Output the (x, y) coordinate of the center of the cell containing the given text.  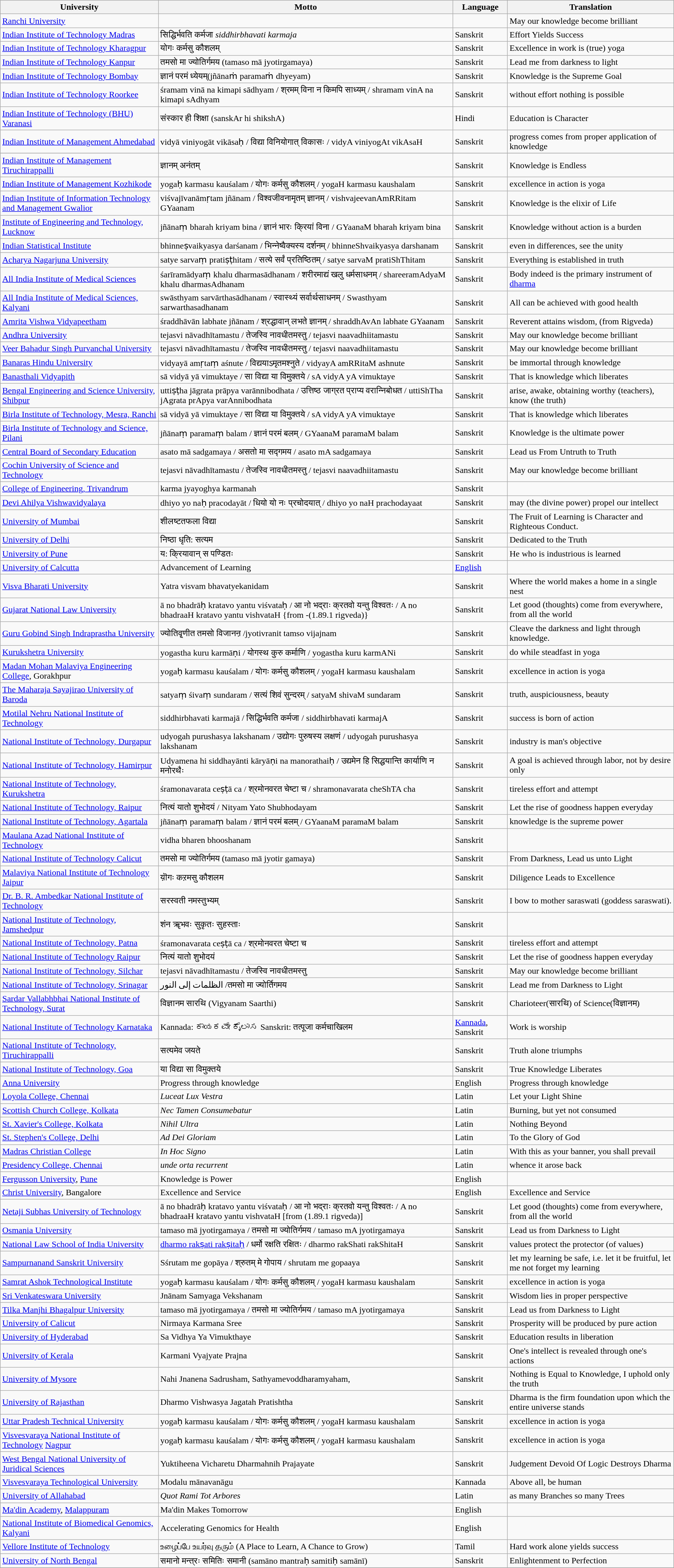
Nothing is Equal to Knowledge, I uphold only the truth (591, 1379)
I bow to mother saraswati (goddess saraswati). (591, 901)
National Institute of Technology, Hamirpur (79, 765)
Reverent attains wisdom, (from Rigveda) (591, 321)
Prosperity will be produced by pure action (591, 1323)
karma jyayoghya karmanah (306, 488)
Kurukshetra University (79, 652)
Sa Vidhya Ya Vimukthaye (306, 1337)
शीलष्टतफला विद्या (306, 522)
do while steadfast in yoga (591, 652)
A goal is achieved through labor, not by desire only (591, 765)
Judgement Devoid Of Logic Destroys Dharma (591, 1463)
तमसो मा ज्योतिर्गमय (tamaso mā jyotirgamaya) (306, 62)
Institute of Engineering and Technology, Lucknow (79, 227)
Udyamena hi siddhayānti kāryāṇi na manorathaiḥ / उद्यमेन हि सिद्धयान्ति कार्याणि न मनोरथैः (306, 765)
Indian Institute of Technology Kanpur (79, 62)
Indian Institute of Technology Madras (79, 35)
National Institute of Technology Calicut (79, 859)
All can be achieved with good health (591, 303)
All India Institute of Medical Sciences (79, 279)
Wisdom lies in proper perspective (591, 1296)
Loyola College, Chennai (79, 1096)
śramonavarata ceṣṭā ca / श्रमोनवरत चेष्टा च (306, 943)
Quot Rami Tot Arbores (306, 1496)
University of Kerala (79, 1355)
University of Calicut (79, 1323)
Scottish Church College, Kolkata (79, 1110)
Nahi Jnanena Sadrusham, Sathyamevoddharamyaham, (306, 1379)
University of Rajasthan (79, 1403)
University of Allahabad (79, 1496)
Indian Institute of Technology Roorkee (79, 95)
Ma'din Makes Tomorrow (306, 1510)
Education results in liberation (591, 1337)
Where the world makes a home in a single nest (591, 586)
Modalu mānavanāgu (306, 1482)
University of Pune (79, 554)
Sardar Vallabhbhai National Institute of Technology, Surat (79, 1004)
Acharya Nagarjuna University (79, 260)
य़ॊगः कऱमसु कौशलम (306, 877)
Banasthali Vidyapith (79, 377)
National Institute of Technology, Jamshedpur (79, 924)
śarīramādyaṃ khalu dharmasādhanam / शरीरमाद्यं खलु धर्मसाधनम् / shareeramAdyaM khalu dharmasAdhanam (306, 279)
śramam vinā na kimapi sādhyam / श्रमम् विना न किमपि साध्यम् / shramam vinA na kimapi sAdhyam (306, 95)
University of Mysore (79, 1379)
Maulana Azad National Institute of Technology (79, 840)
Andhra University (79, 335)
Devi Ahilya Vishwavidyalaya (79, 503)
Amrita Vishwa Vidyapeetham (79, 321)
Madan Mohan Malaviya Engineering College, Gorakhpur (79, 671)
Visva Bharati University (79, 586)
National Institute of Technology, Srinagar (79, 985)
Ad Dei Gloriam (306, 1138)
Indian Statistical Institute (79, 246)
Sśrutam me gopāya / श्रुतम् मे गोपाय / shrutam me gopaaya (306, 1263)
siddhirbhavati karmajā / सिद्धिर्भवति कर्मजा / siddhirbhavati karmajA (306, 718)
dharmo rakṣati rakṣitaḥ / धर्मो रक्षति रक्षितः / dharmo rakShati rakShitaH (306, 1244)
योगः कर्मसु कौशलम् (306, 48)
National Institute of Technology, Raipur (79, 807)
Hard work alone yields success (591, 1547)
may (the divine power) propel our intellect (591, 503)
True Knowledge Liberates (591, 1069)
Karmani Vyajyate Prajna (306, 1355)
الظلمات إلى النور /तमसो मा ज्योर्तिगमय (306, 985)
udyogah purushasya lakshanam / उद्योगः पुरुषस्य लक्षणं / udyogah purushasya lakshanam (306, 741)
vidyayā amṛtaṃ aśnute / विद्ययाऽमृतमश्नुते / vidyayA amRRitaM ashnute (306, 363)
Knowledge is the ultimate power (591, 433)
National Institute of Technology, Tiruchirappalli (79, 1050)
Veer Bahadur Singh Purvanchal University (79, 349)
निष्ठा धृति: सत्यम (306, 540)
Birla Institute of Technology and Science, Pilani (79, 433)
St. Xavier's College, Kolkata (79, 1124)
values protect the protector (of values) (591, 1244)
Burning, but yet not consumed (591, 1110)
ज्ञानम् अनंतम् (306, 165)
University of Hyderabad (79, 1337)
Effort Yields Success (591, 35)
National Law School of India University (79, 1244)
West Bengal National University of Juridical Sciences (79, 1463)
Yatra visvam bhavatyekanidam (306, 586)
Indian Institute of Information Technology and Management Gwalior (79, 203)
Indian Institute of Management Ahmedabad (79, 142)
Banaras Hindu University (79, 363)
śramonavarata ceṣṭā ca / श्रमोनवरत चेष्टा च / shramonavarata cheShTA cha (306, 789)
Presidency College, Chennai (79, 1165)
vidha bharen bhooshanam (306, 840)
St. Stephen's College, Delhi (79, 1138)
Sri Venkateswara University (79, 1296)
Translation (591, 7)
Fergusson University, Pune (79, 1179)
success is born of action (591, 718)
Kannada: ಕಾಯಕವೇ ಕೈಲಾಸ Sanskrit: तत्पूजा कर्मचाखिलम (306, 1027)
Accelerating Genomics for Health (306, 1528)
உழைப்பே உயர்வு தரும் (A Place to Learn, A Chance to Grow) (306, 1547)
Advancement of Learning (306, 567)
Tamil (480, 1547)
Malaviya National Institute of Technology Jaipur (79, 877)
Ranchi University (79, 21)
या विद्या सा विमुक्तये (306, 1069)
To the Glory of God (591, 1138)
नित्यं यातो शुभोदयं (306, 957)
Tilka Manjhi Bhagalpur University (79, 1309)
Language (480, 7)
whence it arose back (591, 1165)
Cleave the darkness and light through knowledge. (591, 633)
Dr. B. R. Ambedkar National Institute of Technology (79, 901)
Lead me from Darkness to Light (591, 985)
let my learning be safe, i.e. let it be fruitful, let me not forget my learning (591, 1263)
National Institute of Technology, Goa (79, 1069)
Above all, be human (591, 1482)
Let your Light Shine (591, 1096)
He who is industrious is learned (591, 554)
तमसो मा ज्योतिर्गमय (tamaso mā jyotir gamaya) (306, 859)
संस्कार ही शिक्षा (sanskAr hi shikshA) (306, 118)
even in differences, see the unity (591, 246)
Knowledge without action is a burden (591, 227)
Sampurnanand Sanskrit University (79, 1263)
Enlightenment to Perfection (591, 1561)
From Darkness, Lead us unto Light (591, 859)
Indian Institute of Technology (BHU) Varanasi (79, 118)
Gujarat National Law University (79, 609)
bhinneṣvaikyasya darśanam / भिन्नेष्वैक्यस्य दर्शनम् / bhinneShvaikyasya darshanam (306, 246)
Visvesvaraya Technological University (79, 1482)
tejasvi nāvadhītamastu / तेजस्वि नावधीतमस्तु (306, 971)
be immortal through knowledge (591, 363)
University of Calcutta (79, 567)
National Institute of Biomedical Genomics, Kalyani (79, 1528)
arise, awake, obtaining worthy (teachers), know (the truth) (591, 396)
viśvajīvanāmṛtam jñānam / विश्वजीवनामृतम् ज्ञानम् / vishvajeevanAmRRitam GYaanam (306, 203)
śraddhāvān labhate jñānam / श्रद्धावान् लभते ज्ञानम् / shraddhAvAn labhate GYaanam (306, 321)
progress comes from proper application of knowledge (591, 142)
Samrat Ashok Technological Institute (79, 1282)
The Maharaja Sayajirao University of Baroda (79, 694)
College of Engineering, Trivandrum (79, 488)
jñānaṃ bharah kriyam bina / ज्ञानं भारः क्रियां विना / GYaanaM bharah kriyam bina (306, 227)
Dharma is the firm foundation upon which the entire universe stands (591, 1403)
Jnānam Samyaga Vekshanam (306, 1296)
vidyā viniyogāt vikāsaḥ / विद्या विनियोगात् विकासः / vidyA viniyogAt vikAsaH (306, 142)
ज्ञानं परमं ध्येयम्(jñānaṁ paramaṁ dhyeyam) (306, 76)
Kannada, Sanskrit (480, 1027)
ज्योतिवृ्णीत तमसो विजानऩ /jyotivranit tamso vijajnam (306, 633)
Visvesvaraya National Institute of Technology Nagpur (79, 1440)
सरस्वती नमस्तुभ्यम् (306, 901)
Lead me from darkness to light (591, 62)
University of Mumbai (79, 522)
One's intellect is revealed through one's actions (591, 1355)
industry is man's objective (591, 741)
Education is Character (591, 118)
Knowledge is Endless (591, 165)
Nirmaya Karmana Sree (306, 1323)
In Hoc Signo (306, 1151)
Charioteer(सारथि) of Science(विज्ञानम) (591, 1004)
National Institute of Technology, Patna (79, 943)
Diligence Leads to Excellence (591, 877)
Uttar Pradesh Technical University (79, 1421)
सत्यमेव जयते (306, 1050)
Yuktiheena Vicharetu Dharmahnih Prajayate (306, 1463)
य: क्रियावान् स पण्डितः (306, 554)
Anna University (79, 1083)
विज्ञानम सारथि (Vigyanam Saarthi) (306, 1004)
unde orta recurrent (306, 1165)
swāsthyam sarvārthasādhanam / स्वास्थ्यं सर्वार्थसाधनम् / Swasthyam sarwarthasadhanam (306, 303)
without effort nothing is possible (591, 95)
Body indeed is the primary instrument of dharma (591, 279)
knowledge is the supreme power (591, 821)
Nothing Beyond (591, 1124)
asato mā sadgamaya / असतो मा सद्गमय / asato mA sadgamaya (306, 451)
Osmania University (79, 1230)
National Institute of Technology, Kurukshetra (79, 789)
Madras Christian College (79, 1151)
समानो मन्त्रः समितिः समानी (samāno mantraḥ samitiḥ samānī) (306, 1561)
With this as your banner, you shall prevail (591, 1151)
Christ University, Bangalore (79, 1192)
Excellence in work is (true) yoga (591, 48)
dhiyo yo naḥ pracodayāt / धियो यो नः प्रचोदयात् / dhiyo yo naH prachodayaat (306, 503)
नित्यं यातो शुभोदयं / Nityam Yato Shubhodayam (306, 807)
All India Institute of Medical Sciences, Kalyani (79, 303)
Indian Institute of Technology Bombay (79, 76)
truth, auspiciousness, beauty (591, 694)
ā no bhadrāḥ kratavo yantu viśvataḥ / आ नो भद्राः क्रतवो यन्तु विश्वतः / A no bhadraaH kratavo yantu vishvataH [from (1.89.1 rigveda)] (306, 1211)
as many Branches so many Trees (591, 1496)
Indian Institute of Management Tiruchirappalli (79, 165)
Nec Tamen Consumebatur (306, 1110)
Netaji Subhas University of Technology (79, 1211)
University of Delhi (79, 540)
University (79, 7)
सिद्धिर्भवति कर्मजा siddhirbhavati karmaja (306, 35)
Knowledge is the elixir of Life (591, 203)
Motilal Nehru National Institute of Technology (79, 718)
Lead us From Untruth to Truth (591, 451)
Kannada (480, 1482)
Nihil Ultra (306, 1124)
National Institute of Technology, Agartala (79, 821)
uttiṣṭha jāgrata prāpya varānnibodhata / उत्तिष्ठ जाग्रत प्राप्य वरान्निबोधत / uttiShTha jAgrata prApya varAnnibodhata (306, 396)
Truth alone triumphs (591, 1050)
Indian Institute of Management Kozhikode (79, 184)
The Fruit of Learning is Character and Righteous Conduct. (591, 522)
ā no bhadrāḥ kratavo yantu viśvataḥ / आ नो भद्राः क्रतवो यन्तु विश्वतः / A no bhadraaH kratavo yantu vishvataH {from -(1.89.1 rigveda)} (306, 609)
Cochin University of Science and Technology (79, 470)
yogastha kuru karmāṇi / योगस्थ कुरु कर्माणि / yogastha kuru karmANi (306, 652)
Work is worship (591, 1027)
Knowledge is the Supreme Goal (591, 76)
Ma'din Academy, Malappuram (79, 1510)
satye sarvaṃ pratiṣṭhitam / सत्ये सर्वं प्रतिष्ठितम् / satye sarvaM pratiShThitam (306, 260)
Central Board of Secondary Education (79, 451)
Indian Institute of Technology Kharagpur (79, 48)
National Institute of Technology, Silchar (79, 971)
National Institute of Technology Karnataka (79, 1027)
Vellore Institute of Technology (79, 1547)
Motto (306, 7)
National Institute of Technology Raipur (79, 957)
Knowledge is Power (306, 1179)
National Institute of Technology, Durgapur (79, 741)
Hindi (480, 118)
Birla Institute of Technology, Mesra, Ranchi (79, 414)
Guru Gobind Singh Indraprastha University (79, 633)
Bengal Engineering and Science University, Shibpur (79, 396)
satyaṃ śivaṃ sundaram / सत्यं शिवं सुन्दरम् / satyaM shivaM sundaram (306, 694)
Luceat Lux Vestra (306, 1096)
Dedicated to the Truth (591, 540)
शंन ॠभवः सुकृतः सुहस्ताः (306, 924)
Everything is established in truth (591, 260)
Dharmo Vishwasya Jagatah Pratishtha (306, 1403)
University of North Bengal (79, 1561)
